Provide the [X, Y] coordinate of the cell's center where the given text is located.  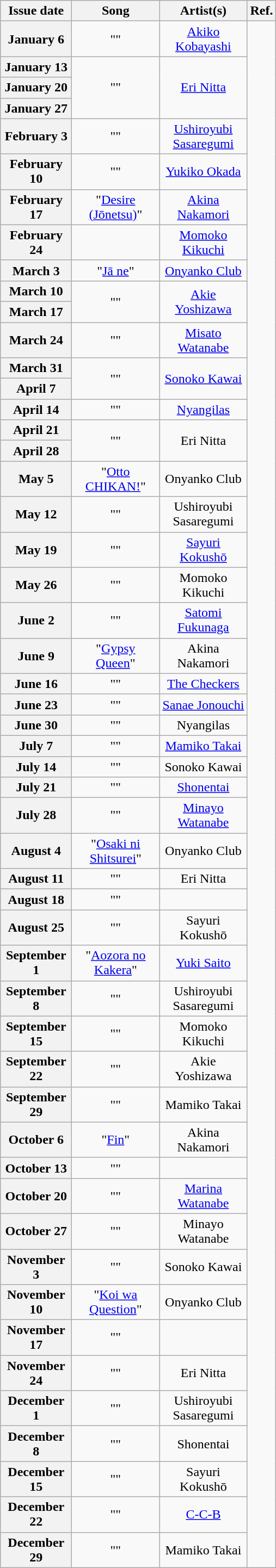
November 24 [36, 1373]
April 7 [36, 389]
May 5 [36, 479]
August 11 [36, 879]
September 15 [36, 1033]
January 20 [36, 88]
June 30 [36, 725]
December 22 [36, 1514]
"Otto CHIKAN!" [115, 479]
June 16 [36, 684]
Yukiko Okada [204, 172]
April 28 [36, 451]
November 10 [36, 1302]
January 6 [36, 39]
February 3 [36, 136]
Yuki Saito [204, 963]
November 3 [36, 1266]
"Osaki ni Shitsurei" [115, 851]
July 28 [36, 816]
June 2 [36, 620]
Sanae Jonouchi [204, 704]
March 31 [36, 368]
December 15 [36, 1479]
Marina Watanabe [204, 1195]
February 10 [36, 172]
August 18 [36, 900]
August 4 [36, 851]
"Koi wa Question" [115, 1302]
March 10 [36, 291]
"Desire (Jōnetsu)" [115, 207]
July 14 [36, 766]
March 3 [36, 270]
The Checkers [204, 684]
July 7 [36, 746]
"Jā ne" [115, 270]
July 21 [36, 788]
December 29 [36, 1550]
October 6 [36, 1140]
May 12 [36, 515]
Misato Watanabe [204, 339]
Song [115, 11]
March 17 [36, 312]
Satomi Fukunaga [204, 620]
April 14 [36, 410]
"Aozora no Kakera" [115, 963]
March 24 [36, 339]
May 26 [36, 585]
C-C-B [204, 1514]
September 22 [36, 1069]
November 17 [36, 1338]
May 19 [36, 549]
June 23 [36, 704]
September 8 [36, 999]
January 27 [36, 108]
January 13 [36, 67]
October 27 [36, 1231]
"Fin" [115, 1140]
Artist(s) [204, 11]
October 20 [36, 1195]
February 17 [36, 207]
February 24 [36, 243]
"Gypsy Queen" [115, 656]
September 1 [36, 963]
Ref. [261, 11]
September 29 [36, 1104]
June 9 [36, 656]
December 1 [36, 1409]
Issue date [36, 11]
April 21 [36, 430]
August 25 [36, 928]
October 13 [36, 1168]
December 8 [36, 1443]
Akiko Kobayashi [204, 39]
